Detect which cell encompasses the target text, then output its (x, y) center coordinate. 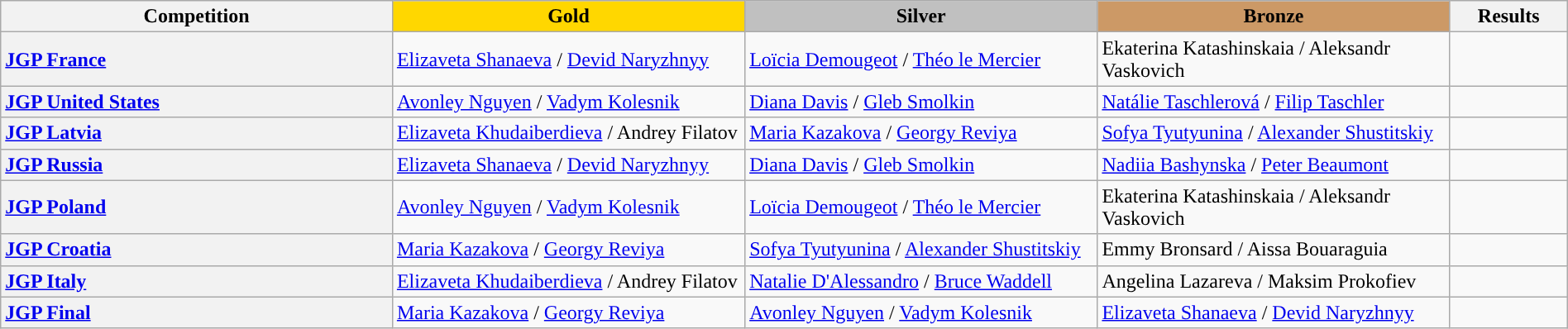
JGP Poland (197, 207)
JGP Italy (197, 281)
Nadiia Bashynska / Peter Beaumont (1274, 164)
JGP Final (197, 312)
JGP Russia (197, 164)
Gold (568, 17)
Angelina Lazareva / Maksim Prokofiev (1274, 281)
Natalie D'Alessandro / Bruce Waddell (921, 281)
Competition (197, 17)
Silver (921, 17)
Bronze (1274, 17)
Natálie Taschlerová / Filip Taschler (1274, 102)
JGP France (197, 60)
JGP Croatia (197, 250)
Emmy Bronsard / Aissa Bouaraguia (1274, 250)
JGP Latvia (197, 133)
JGP United States (197, 102)
Results (1508, 17)
